Return the (X, Y) coordinate for the center point of the cell that contains the specified text.  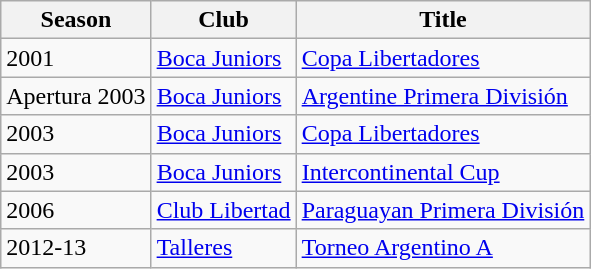
Season (76, 20)
Title (443, 20)
Talleres (224, 248)
2001 (76, 58)
Club (224, 20)
2006 (76, 210)
Club Libertad (224, 210)
Paraguayan Primera División (443, 210)
Apertura 2003 (76, 96)
Torneo Argentino A (443, 248)
Argentine Primera División (443, 96)
2012-13 (76, 248)
Intercontinental Cup (443, 172)
